Scan for the cell matching the given text and deliver its [x, y] coordinate at center. 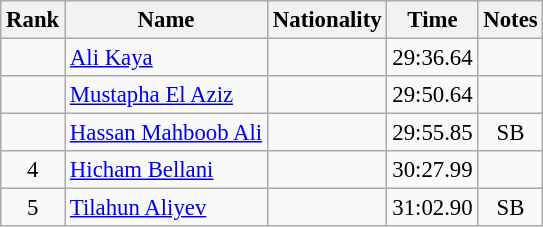
4 [33, 170]
Tilahun Aliyev [166, 208]
31:02.90 [432, 208]
29:55.85 [432, 133]
Mustapha El Aziz [166, 95]
5 [33, 208]
Hassan Mahboob Ali [166, 133]
Rank [33, 20]
29:36.64 [432, 58]
Nationality [328, 20]
29:50.64 [432, 95]
Name [166, 20]
Notes [510, 20]
30:27.99 [432, 170]
Time [432, 20]
Hicham Bellani [166, 170]
Ali Kaya [166, 58]
